Determine the [x, y] coordinate at the center of the cell enclosing the given text.  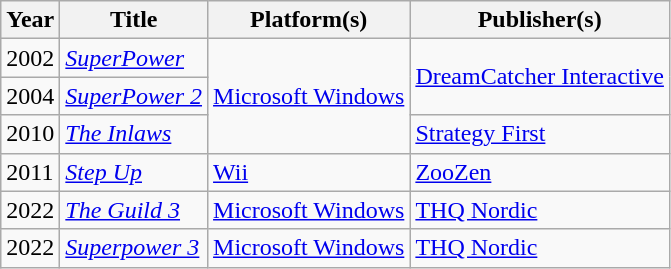
Superpower 3 [134, 248]
Publisher(s) [540, 20]
ZooZen [540, 172]
2011 [30, 172]
The Guild 3 [134, 210]
Platform(s) [309, 20]
2010 [30, 134]
SuperPower [134, 58]
2004 [30, 96]
SuperPower 2 [134, 96]
The Inlaws [134, 134]
2002 [30, 58]
Title [134, 20]
Year [30, 20]
Step Up [134, 172]
DreamCatcher Interactive [540, 77]
Wii [309, 172]
Strategy First [540, 134]
